Pinpoint the cell where the given text exists, returning its (x, y) midpoint coordinate. 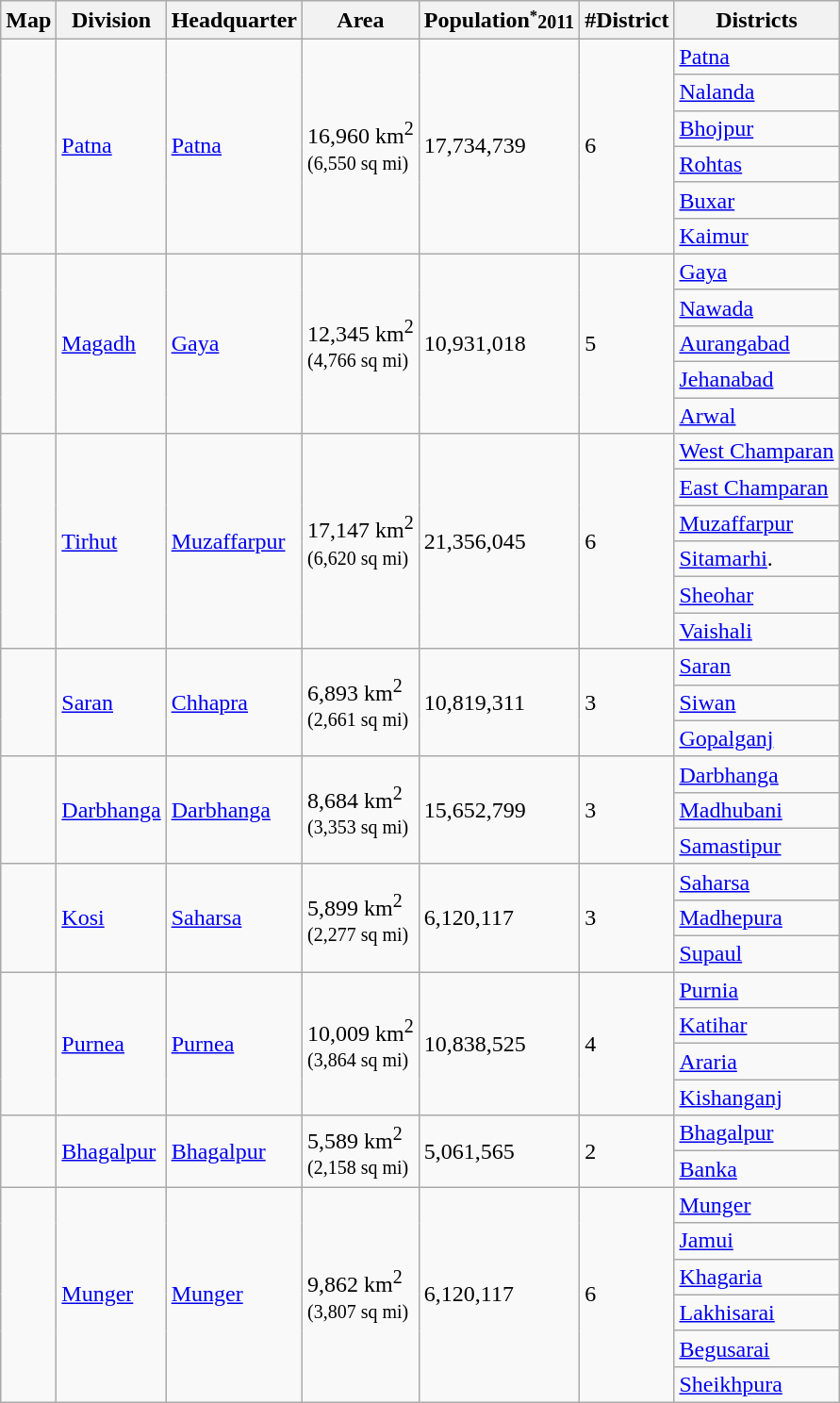
Nawada (756, 307)
5,589 km2(2,158 sq mi) (361, 1151)
Bhojpur (756, 128)
Rohtas (756, 164)
#District (627, 20)
Headquarter (234, 20)
16,960 km2(6,550 sq mi) (361, 146)
Tirhut (111, 541)
West Champaran (756, 452)
15,652,799 (499, 810)
5 (627, 343)
Jehanabad (756, 380)
5,899 km2(2,277 sq mi) (361, 917)
Madhubani (756, 810)
10,931,018 (499, 343)
12,345 km2(4,766 sq mi) (361, 343)
Purnia (756, 990)
Buxar (756, 200)
Supaul (756, 954)
5,061,565 (499, 1151)
8,684 km2(3,353 sq mi) (361, 810)
Lakhisarai (756, 1312)
Districts (756, 20)
Samastipur (756, 846)
Begusarai (756, 1348)
10,009 km2(3,864 sq mi) (361, 1044)
Kosi (111, 917)
2 (627, 1151)
Banka (756, 1169)
Gopalganj (756, 738)
Sitamarhi. (756, 559)
10,838,525 (499, 1044)
Division (111, 20)
4 (627, 1044)
6,893 km2(2,661 sq mi) (361, 702)
Jamui (756, 1241)
Vaishali (756, 631)
Sheikhpura (756, 1384)
Siwan (756, 702)
Sheohar (756, 595)
East Champaran (756, 487)
Araria (756, 1062)
Chhapra (234, 702)
Population*2011 (499, 20)
Map (28, 20)
Arwal (756, 416)
21,356,045 (499, 541)
Magadh (111, 343)
17,147 km2(6,620 sq mi) (361, 541)
Katihar (756, 1026)
Khagaria (756, 1277)
17,734,739 (499, 146)
Nalanda (756, 92)
Area (361, 20)
Kaimur (756, 236)
10,819,311 (499, 702)
Kishanganj (756, 1098)
Madhepura (756, 917)
9,862 km2(3,807 sq mi) (361, 1295)
Aurangabad (756, 343)
